Pinpoint the cell where the given text exists, returning its [x, y] midpoint coordinate. 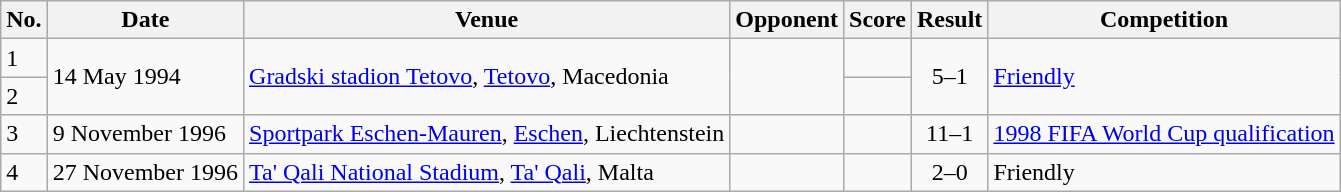
3 [24, 134]
11–1 [949, 134]
27 November 1996 [145, 172]
Ta' Qali National Stadium, Ta' Qali, Malta [487, 172]
5–1 [949, 77]
No. [24, 20]
14 May 1994 [145, 77]
2 [24, 96]
4 [24, 172]
1998 FIFA World Cup qualification [1164, 134]
Gradski stadion Tetovo, Tetovo, Macedonia [487, 77]
9 November 1996 [145, 134]
Score [878, 20]
Sportpark Eschen-Mauren, Eschen, Liechtenstein [487, 134]
Opponent [787, 20]
Result [949, 20]
Venue [487, 20]
1 [24, 58]
Competition [1164, 20]
2–0 [949, 172]
Date [145, 20]
